Locate the cell with the specified text and output its (X, Y) center coordinate. 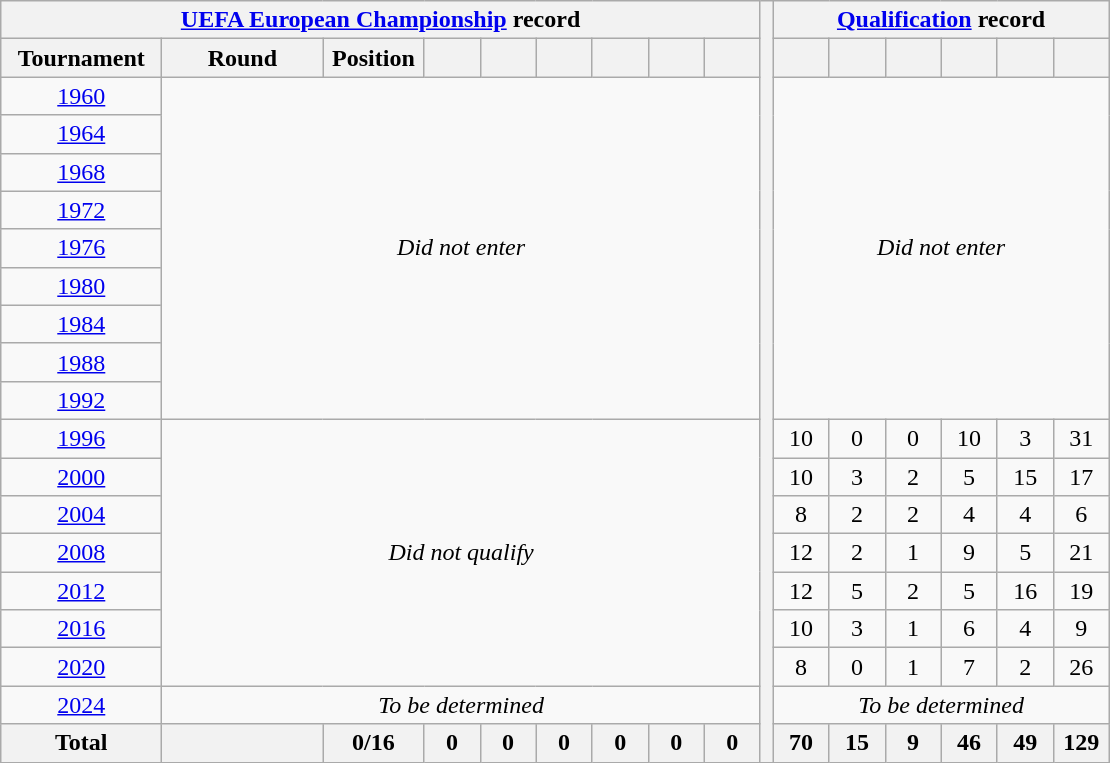
49 (1025, 743)
7 (969, 667)
46 (969, 743)
Did not qualify (461, 552)
129 (1081, 743)
2012 (82, 591)
Tournament (82, 58)
1960 (82, 96)
2020 (82, 667)
1992 (82, 400)
1968 (82, 172)
Position (374, 58)
1964 (82, 134)
17 (1081, 477)
2000 (82, 477)
19 (1081, 591)
1972 (82, 210)
1976 (82, 248)
0/16 (374, 743)
UEFA European Championship record (381, 20)
Total (82, 743)
1980 (82, 286)
70 (801, 743)
Round (242, 58)
2004 (82, 515)
Qualification record (941, 20)
21 (1081, 553)
26 (1081, 667)
1984 (82, 324)
31 (1081, 438)
2016 (82, 629)
1996 (82, 438)
16 (1025, 591)
2024 (82, 705)
2008 (82, 553)
1988 (82, 362)
